Detect which cell encompasses the target text, then output its [x, y] center coordinate. 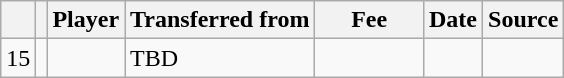
TBD [220, 58]
Transferred from [220, 20]
Date [452, 20]
15 [18, 58]
Fee [370, 20]
Player [86, 20]
Source [524, 20]
